Locate the cell with the specified text and output its (X, Y) center coordinate. 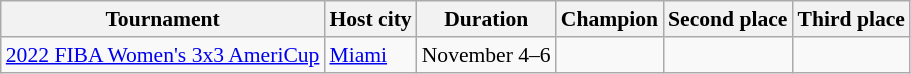
Miami (370, 55)
2022 FIBA Women's 3x3 AmeriCup (163, 55)
November 4–6 (486, 55)
Champion (610, 19)
Tournament (163, 19)
Host city (370, 19)
Third place (852, 19)
Duration (486, 19)
Second place (728, 19)
